Pinpoint the cell where the given text exists, returning its [X, Y] midpoint coordinate. 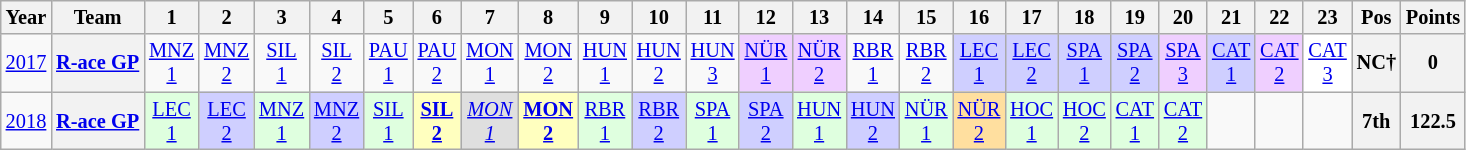
2 [226, 17]
10 [659, 17]
20 [1183, 17]
SPA3 [1183, 63]
5 [388, 17]
7 [490, 17]
18 [1084, 17]
2018 [26, 121]
Year [26, 17]
22 [1279, 17]
9 [605, 17]
2017 [26, 63]
16 [980, 17]
122.5 [1433, 121]
CAT3 [1327, 63]
Team [98, 17]
HOC2 [1084, 121]
NC† [1376, 63]
17 [1032, 17]
14 [873, 17]
HUN3 [713, 63]
23 [1327, 17]
7th [1376, 121]
11 [713, 17]
8 [548, 17]
12 [766, 17]
3 [282, 17]
15 [926, 17]
Points [1433, 17]
PAU2 [438, 63]
PAU1 [388, 63]
6 [438, 17]
19 [1135, 17]
4 [336, 17]
13 [819, 17]
1 [172, 17]
Pos [1376, 17]
21 [1231, 17]
0 [1433, 63]
HOC1 [1032, 121]
